Return [x, y] of the center of cell containing provided text 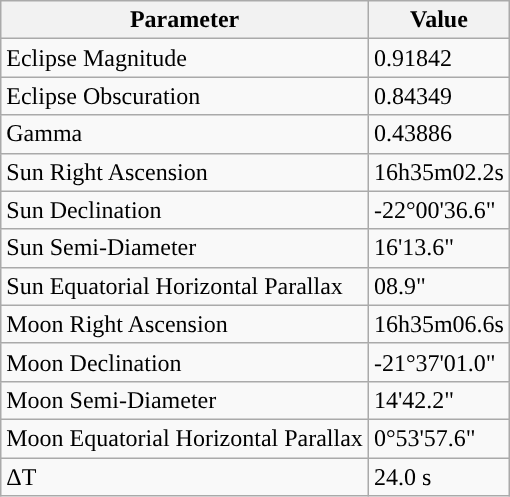
Gamma [185, 134]
0.91842 [438, 58]
0°53'57.6" [438, 438]
Sun Semi-Diameter [185, 248]
08.9" [438, 286]
-22°00'36.6" [438, 210]
Moon Declination [185, 362]
16h35m02.2s [438, 172]
Sun Right Ascension [185, 172]
24.0 s [438, 477]
Sun Equatorial Horizontal Parallax [185, 286]
Moon Right Ascension [185, 324]
Eclipse Magnitude [185, 58]
Sun Declination [185, 210]
Value [438, 20]
0.84349 [438, 96]
Moon Equatorial Horizontal Parallax [185, 438]
Parameter [185, 20]
14'42.2" [438, 400]
-21°37'01.0" [438, 362]
Moon Semi-Diameter [185, 400]
16h35m06.6s [438, 324]
Eclipse Obscuration [185, 96]
ΔT [185, 477]
0.43886 [438, 134]
16'13.6" [438, 248]
